Extract the [X, Y] coordinate from the center of the cell holding the provided text.  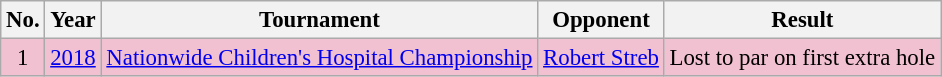
Nationwide Children's Hospital Championship [320, 58]
Tournament [320, 20]
2018 [73, 58]
Lost to par on first extra hole [802, 58]
Year [73, 20]
Result [802, 20]
1 [23, 58]
No. [23, 20]
Robert Streb [601, 58]
Opponent [601, 20]
